Find where the given text appears and provide that cell's center as (x, y) coordinate. 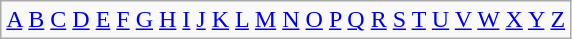
A B C D E F G H I J K L M N O P Q R S T U V W X Y Z (286, 20)
